Search for the cell housing the specified text and yield its [x, y] center coordinate. 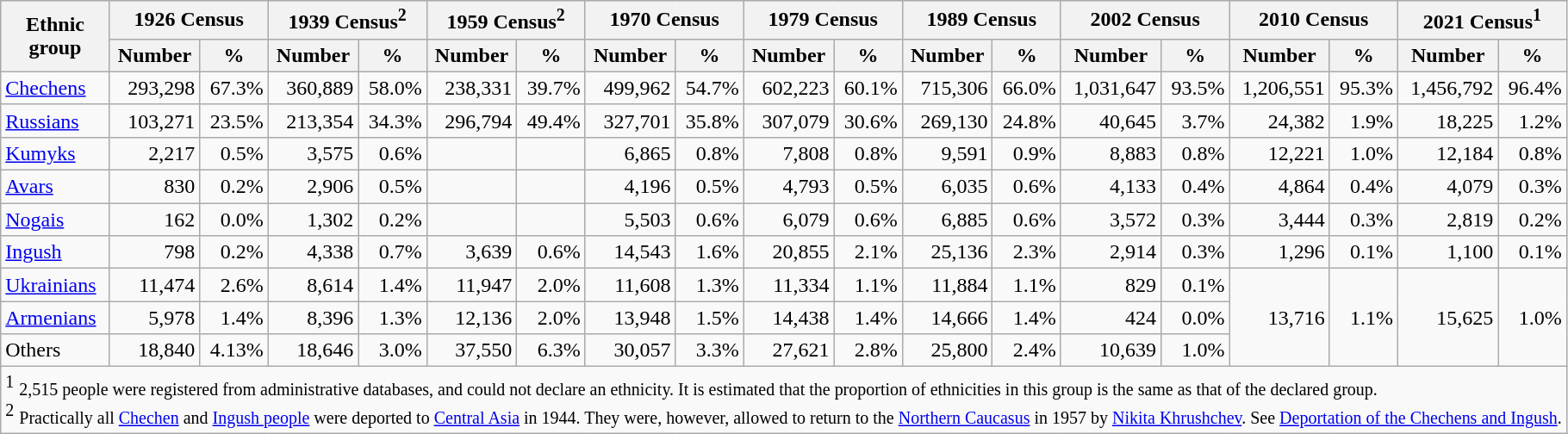
1959 Census2 [506, 21]
5,978 [155, 318]
12,184 [1448, 153]
Ukrainians [55, 285]
4,079 [1448, 187]
14,543 [631, 252]
3,639 [472, 252]
14,438 [789, 318]
238,331 [472, 88]
2021 Census1 [1483, 21]
35.8% [710, 121]
4,133 [1111, 187]
1.9% [1363, 121]
3.3% [710, 350]
Nogais [55, 220]
8,614 [314, 285]
40,645 [1111, 121]
66.0% [1027, 88]
18,225 [1448, 121]
1.2% [1532, 121]
18,646 [314, 350]
3,572 [1111, 220]
424 [1111, 318]
4,338 [314, 252]
4,864 [1279, 187]
1,296 [1279, 252]
213,354 [314, 121]
67.3% [234, 88]
24.8% [1027, 121]
1,206,551 [1279, 88]
3.0% [393, 350]
2,819 [1448, 220]
2,914 [1111, 252]
96.4% [1532, 88]
20,855 [789, 252]
14,666 [948, 318]
1970 Census [664, 21]
4,196 [631, 187]
Chechens [55, 88]
715,306 [948, 88]
0.9% [1027, 153]
7,808 [789, 153]
6,035 [948, 187]
1,100 [1448, 252]
8,883 [1111, 153]
307,079 [789, 121]
37,550 [472, 350]
Ingush [55, 252]
93.5% [1196, 88]
6,885 [948, 220]
2.8% [868, 350]
Armenians [55, 318]
6,865 [631, 153]
602,223 [789, 88]
3.7% [1196, 121]
3,575 [314, 153]
95.3% [1363, 88]
Kumyks [55, 153]
58.0% [393, 88]
10,639 [1111, 350]
15,625 [1448, 318]
54.7% [710, 88]
Avars [55, 187]
11,884 [948, 285]
30.6% [868, 121]
1939 Census2 [347, 21]
1.5% [710, 318]
6,079 [789, 220]
829 [1111, 285]
Ethnicgroup [55, 36]
1,031,647 [1111, 88]
25,136 [948, 252]
103,271 [155, 121]
6.3% [551, 350]
9,591 [948, 153]
2,906 [314, 187]
1,456,792 [1448, 88]
1.6% [710, 252]
2.3% [1027, 252]
27,621 [789, 350]
1926 Census [189, 21]
830 [155, 187]
4.13% [234, 350]
3,444 [1279, 220]
2.4% [1027, 350]
11,608 [631, 285]
18,840 [155, 350]
11,474 [155, 285]
1989 Census [981, 21]
327,701 [631, 121]
13,948 [631, 318]
25,800 [948, 350]
Others [55, 350]
24,382 [1279, 121]
2002 Census [1145, 21]
798 [155, 252]
296,794 [472, 121]
4,793 [789, 187]
30,057 [631, 350]
2.6% [234, 285]
23.5% [234, 121]
8,396 [314, 318]
269,130 [948, 121]
0.7% [393, 252]
13,716 [1279, 318]
11,947 [472, 285]
499,962 [631, 88]
11,334 [789, 285]
1,302 [314, 220]
162 [155, 220]
49.4% [551, 121]
2010 Census [1314, 21]
39.7% [551, 88]
2.1% [868, 252]
34.3% [393, 121]
5,503 [631, 220]
293,298 [155, 88]
360,889 [314, 88]
12,221 [1279, 153]
Russians [55, 121]
1979 Census [823, 21]
2,217 [155, 153]
12,136 [472, 318]
60.1% [868, 88]
